Output the [X, Y] coordinate of the center of the cell containing the given text.  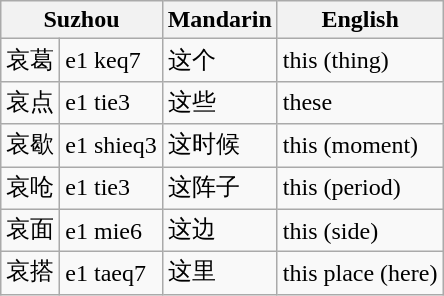
这里 [220, 274]
这时候 [220, 146]
这个 [220, 60]
哀歇 [30, 146]
哀搭 [30, 274]
哀点 [30, 102]
哀葛 [30, 60]
these [360, 102]
e1 mie6 [111, 230]
English [360, 20]
this (thing) [360, 60]
哀面 [30, 230]
这边 [220, 230]
这些 [220, 102]
e1 shieq3 [111, 146]
这阵子 [220, 188]
this (side) [360, 230]
this (period) [360, 188]
e1 keq7 [111, 60]
e1 taeq7 [111, 274]
哀呛 [30, 188]
Suzhou [82, 20]
this (moment) [360, 146]
Mandarin [220, 20]
this place (here) [360, 274]
